Search for the cell housing the specified text and yield its [x, y] center coordinate. 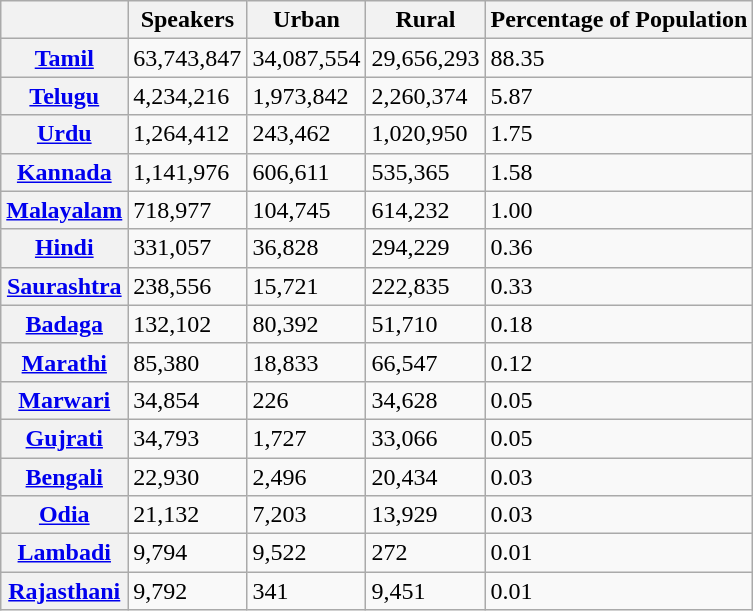
1.58 [619, 172]
243,462 [306, 134]
0.33 [619, 286]
331,057 [188, 248]
9,522 [306, 553]
Telugu [64, 96]
9,792 [188, 591]
535,365 [426, 172]
1,020,950 [426, 134]
7,203 [306, 515]
238,556 [188, 286]
36,828 [306, 248]
63,743,847 [188, 58]
34,628 [426, 400]
9,451 [426, 591]
Lambadi [64, 553]
Marathi [64, 362]
22,930 [188, 477]
Hindi [64, 248]
614,232 [426, 210]
1,973,842 [306, 96]
2,496 [306, 477]
Odia [64, 515]
Percentage of Population [619, 20]
Rural [426, 20]
51,710 [426, 324]
226 [306, 400]
104,745 [306, 210]
0.36 [619, 248]
4,234,216 [188, 96]
0.12 [619, 362]
34,087,554 [306, 58]
18,833 [306, 362]
222,835 [426, 286]
9,794 [188, 553]
Speakers [188, 20]
Gujrati [64, 438]
1,141,976 [188, 172]
5.87 [619, 96]
1.75 [619, 134]
Malayalam [64, 210]
Saurashtra [64, 286]
1,727 [306, 438]
66,547 [426, 362]
606,611 [306, 172]
718,977 [188, 210]
Rajasthani [64, 591]
Urban [306, 20]
341 [306, 591]
33,066 [426, 438]
29,656,293 [426, 58]
294,229 [426, 248]
88.35 [619, 58]
20,434 [426, 477]
85,380 [188, 362]
132,102 [188, 324]
13,929 [426, 515]
34,854 [188, 400]
272 [426, 553]
2,260,374 [426, 96]
Urdu [64, 134]
1.00 [619, 210]
Badaga [64, 324]
80,392 [306, 324]
Kannada [64, 172]
34,793 [188, 438]
Tamil [64, 58]
Bengali [64, 477]
15,721 [306, 286]
21,132 [188, 515]
0.18 [619, 324]
1,264,412 [188, 134]
Marwari [64, 400]
